Identify which cell holds the provided text, then report its [x, y] central coordinate. 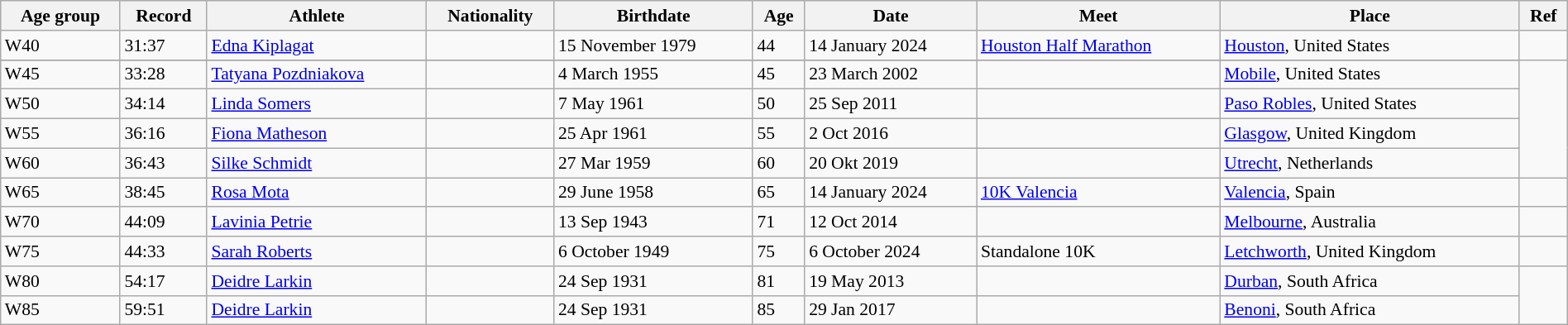
Lavinia Petrie [316, 222]
27 Mar 1959 [653, 163]
Houston, United States [1370, 45]
12 Oct 2014 [891, 222]
Mobile, United States [1370, 74]
29 June 1958 [653, 193]
W50 [61, 104]
Ref [1543, 16]
85 [779, 310]
Sarah Roberts [316, 251]
Standalone 10K [1098, 251]
6 October 1949 [653, 251]
44:33 [164, 251]
Nationality [490, 16]
Linda Somers [316, 104]
Place [1370, 16]
33:28 [164, 74]
34:14 [164, 104]
Tatyana Pozdniakova [316, 74]
13 Sep 1943 [653, 222]
W70 [61, 222]
44:09 [164, 222]
25 Sep 2011 [891, 104]
Meet [1098, 16]
75 [779, 251]
10K Valencia [1098, 193]
W65 [61, 193]
Athlete [316, 16]
45 [779, 74]
4 March 1955 [653, 74]
Birthdate [653, 16]
W85 [61, 310]
60 [779, 163]
Edna Kiplagat [316, 45]
Age [779, 16]
Houston Half Marathon [1098, 45]
W80 [61, 281]
Date [891, 16]
6 October 2024 [891, 251]
36:16 [164, 134]
Glasgow, United Kingdom [1370, 134]
7 May 1961 [653, 104]
Valencia, Spain [1370, 193]
65 [779, 193]
38:45 [164, 193]
W40 [61, 45]
Paso Robles, United States [1370, 104]
Utrecht, Netherlands [1370, 163]
15 November 1979 [653, 45]
59:51 [164, 310]
Age group [61, 16]
Letchworth, United Kingdom [1370, 251]
19 May 2013 [891, 281]
54:17 [164, 281]
81 [779, 281]
55 [779, 134]
25 Apr 1961 [653, 134]
Benoni, South Africa [1370, 310]
Silke Schmidt [316, 163]
31:37 [164, 45]
20 Okt 2019 [891, 163]
Record [164, 16]
Fiona Matheson [316, 134]
36:43 [164, 163]
Durban, South Africa [1370, 281]
Melbourne, Australia [1370, 222]
W75 [61, 251]
23 March 2002 [891, 74]
50 [779, 104]
Rosa Mota [316, 193]
2 Oct 2016 [891, 134]
W45 [61, 74]
44 [779, 45]
W55 [61, 134]
29 Jan 2017 [891, 310]
71 [779, 222]
W60 [61, 163]
